Determine the (x, y) coordinate at the center of the cell enclosing the given text.  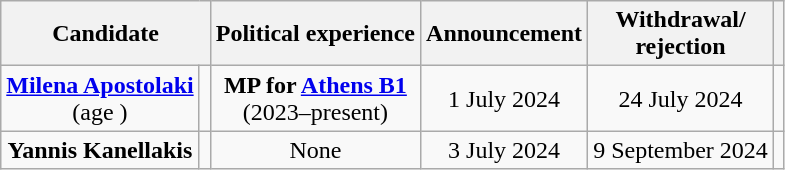
Candidate (106, 34)
3 July 2024 (504, 150)
MP for Athens B1(2023–present) (315, 98)
Milena Apostolaki(age ) (100, 98)
Announcement (504, 34)
Withdrawal/rejection (681, 34)
24 July 2024 (681, 98)
9 September 2024 (681, 150)
1 July 2024 (504, 98)
Yannis Kanellakis (100, 150)
Political experience (315, 34)
None (315, 150)
